Capture the cell that displays the provided text and extract its (x, y) central coordinate. 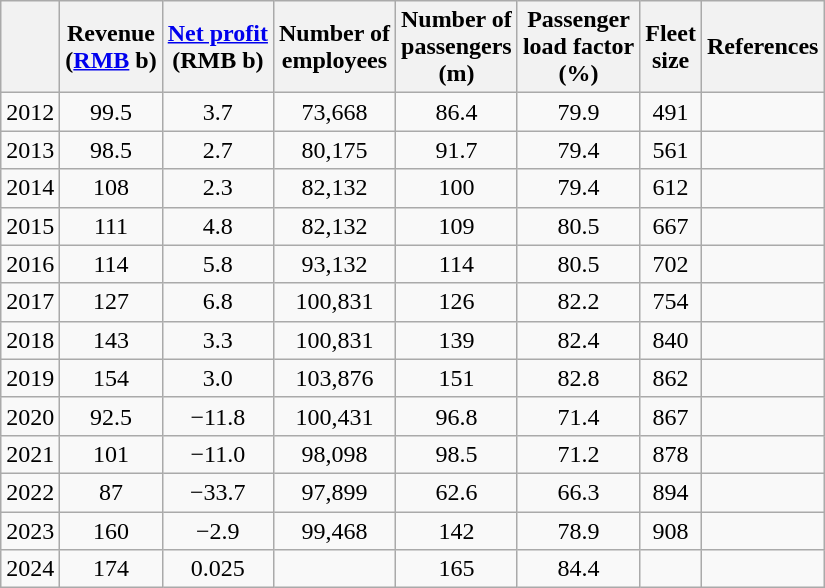
82.4 (578, 340)
151 (456, 378)
111 (111, 226)
92.5 (111, 416)
−11.0 (218, 454)
878 (671, 454)
−11.8 (218, 416)
2.3 (218, 188)
99.5 (111, 112)
2024 (30, 569)
3.0 (218, 378)
143 (111, 340)
754 (671, 302)
2020 (30, 416)
62.6 (456, 492)
91.7 (456, 150)
702 (671, 264)
Net profit(RMB b) (218, 47)
0.025 (218, 569)
82.8 (578, 378)
160 (111, 531)
612 (671, 188)
100,431 (334, 416)
98,098 (334, 454)
862 (671, 378)
−2.9 (218, 531)
127 (111, 302)
154 (111, 378)
109 (456, 226)
References (762, 47)
908 (671, 531)
80,175 (334, 150)
2.7 (218, 150)
79.9 (578, 112)
561 (671, 150)
96.8 (456, 416)
5.8 (218, 264)
491 (671, 112)
97,899 (334, 492)
3.7 (218, 112)
165 (456, 569)
99,468 (334, 531)
894 (671, 492)
87 (111, 492)
2019 (30, 378)
78.9 (578, 531)
73,668 (334, 112)
100 (456, 188)
3.3 (218, 340)
840 (671, 340)
2012 (30, 112)
103,876 (334, 378)
2015 (30, 226)
2018 (30, 340)
2017 (30, 302)
Number ofpassengers(m) (456, 47)
82.2 (578, 302)
Passengerload factor(%) (578, 47)
6.8 (218, 302)
139 (456, 340)
101 (111, 454)
86.4 (456, 112)
2021 (30, 454)
2023 (30, 531)
2013 (30, 150)
867 (671, 416)
4.8 (218, 226)
174 (111, 569)
71.4 (578, 416)
Fleetsize (671, 47)
71.2 (578, 454)
−33.7 (218, 492)
108 (111, 188)
Revenue(RMB b) (111, 47)
93,132 (334, 264)
2014 (30, 188)
2016 (30, 264)
667 (671, 226)
Number ofemployees (334, 47)
66.3 (578, 492)
84.4 (578, 569)
142 (456, 531)
2022 (30, 492)
126 (456, 302)
